From the cell containing the given text, extract its center point as (X, Y) coordinate. 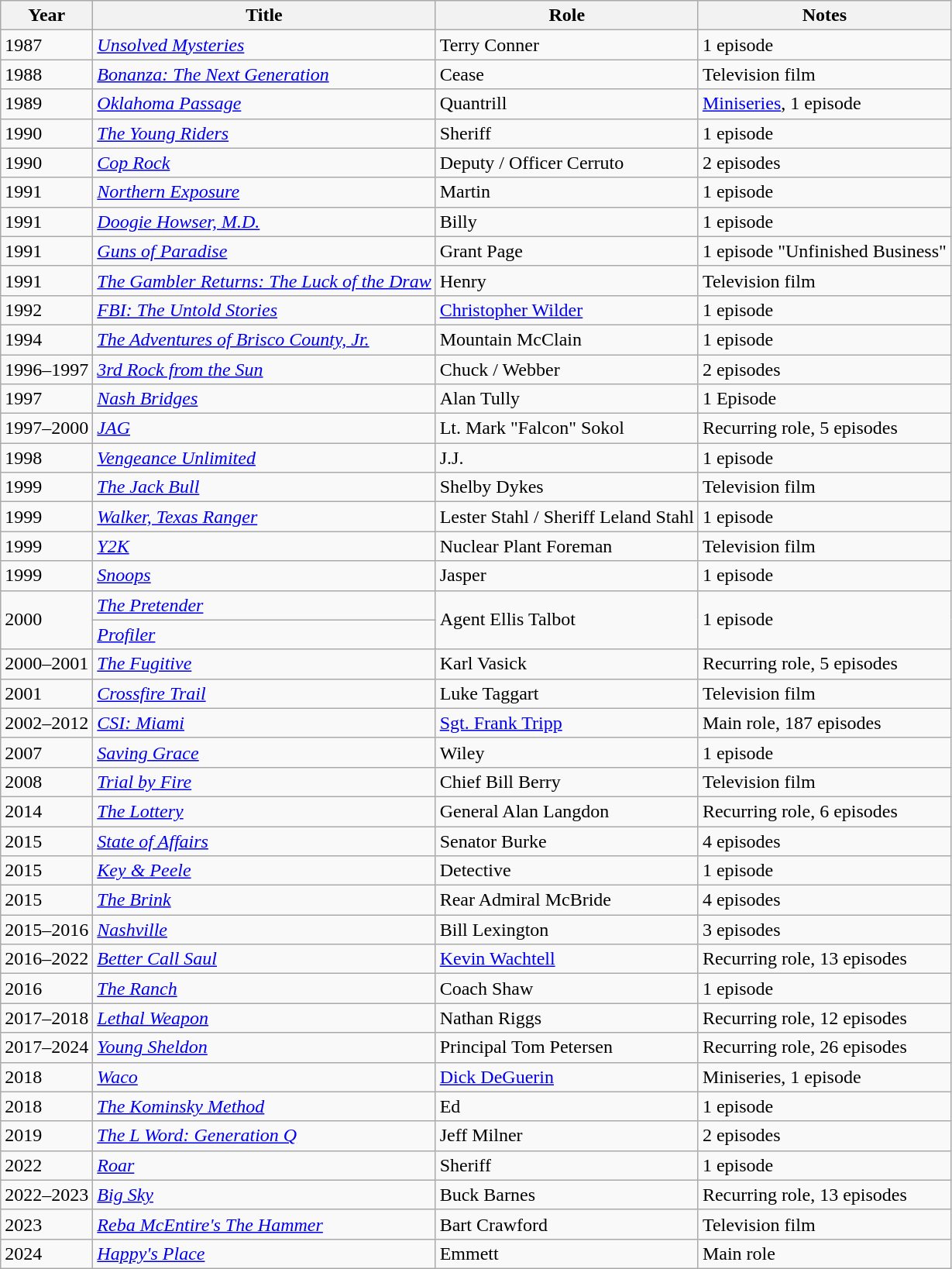
The Lottery (264, 811)
State of Affairs (264, 841)
Deputy / Officer Cerruto (567, 163)
Guns of Paradise (264, 251)
Crossfire Trail (264, 693)
2016–2022 (46, 959)
Roar (264, 1165)
Rear Admiral McBride (567, 900)
The Gambler Returns: The Luck of the Draw (264, 280)
Billy (567, 222)
2023 (46, 1224)
Cop Rock (264, 163)
2024 (46, 1254)
Cease (567, 74)
Nuclear Plant Foreman (567, 546)
Trial by Fire (264, 782)
Recurring role, 12 episodes (824, 1018)
Chief Bill Berry (567, 782)
Recurring role, 6 episodes (824, 811)
The Pretender (264, 605)
Bill Lexington (567, 930)
Big Sky (264, 1195)
Senator Burke (567, 841)
Nash Bridges (264, 399)
Nashville (264, 930)
Y2K (264, 546)
1988 (46, 74)
Quantrill (567, 104)
2015–2016 (46, 930)
Title (264, 15)
Principal Tom Petersen (567, 1047)
2000 (46, 620)
The Kominsky Method (264, 1106)
Bonanza: The Next Generation (264, 74)
1989 (46, 104)
Detective (567, 871)
The Adventures of Brisco County, Jr. (264, 339)
2000–2001 (46, 664)
Role (567, 15)
1994 (46, 339)
The Ranch (264, 989)
1987 (46, 45)
1992 (46, 310)
3rd Rock from the Sun (264, 370)
1997 (46, 399)
CSI: Miami (264, 723)
Bart Crawford (567, 1224)
Happy's Place (264, 1254)
1998 (46, 458)
Jasper (567, 576)
1 Episode (824, 399)
1996–1997 (46, 370)
2019 (46, 1136)
Agent Ellis Talbot (567, 620)
Luke Taggart (567, 693)
Waco (264, 1077)
Alan Tully (567, 399)
Martin (567, 192)
FBI: The Untold Stories (264, 310)
1 episode "Unfinished Business" (824, 251)
The L Word: Generation Q (264, 1136)
Main role, 187 episodes (824, 723)
JAG (264, 428)
Vengeance Unlimited (264, 458)
Nathan Riggs (567, 1018)
Kevin Wachtell (567, 959)
Key & Peele (264, 871)
The Fugitive (264, 664)
2008 (46, 782)
Notes (824, 15)
Lt. Mark "Falcon" Sokol (567, 428)
2017–2018 (46, 1018)
1997–2000 (46, 428)
Year (46, 15)
2007 (46, 752)
Walker, Texas Ranger (264, 517)
Henry (567, 280)
Terry Conner (567, 45)
Reba McEntire's The Hammer (264, 1224)
The Jack Bull (264, 487)
3 episodes (824, 930)
2002–2012 (46, 723)
Chuck / Webber (567, 370)
Lethal Weapon (264, 1018)
Emmett (567, 1254)
The Young Riders (264, 133)
Dick DeGuerin (567, 1077)
Mountain McClain (567, 339)
Lester Stahl / Sheriff Leland Stahl (567, 517)
2016 (46, 989)
Sgt. Frank Tripp (567, 723)
2022 (46, 1165)
General Alan Langdon (567, 811)
Buck Barnes (567, 1195)
Ed (567, 1106)
Profiler (264, 634)
Better Call Saul (264, 959)
2022–2023 (46, 1195)
Saving Grace (264, 752)
Grant Page (567, 251)
Main role (824, 1254)
Christopher Wilder (567, 310)
Coach Shaw (567, 989)
Young Sheldon (264, 1047)
Doogie Howser, M.D. (264, 222)
Jeff Milner (567, 1136)
Oklahoma Passage (264, 104)
Shelby Dykes (567, 487)
J.J. (567, 458)
Karl Vasick (567, 664)
Wiley (567, 752)
2001 (46, 693)
Recurring role, 26 episodes (824, 1047)
The Brink (264, 900)
Snoops (264, 576)
2017–2024 (46, 1047)
2014 (46, 811)
Unsolved Mysteries (264, 45)
Northern Exposure (264, 192)
